Identify which cell holds the provided text, then report its [x, y] central coordinate. 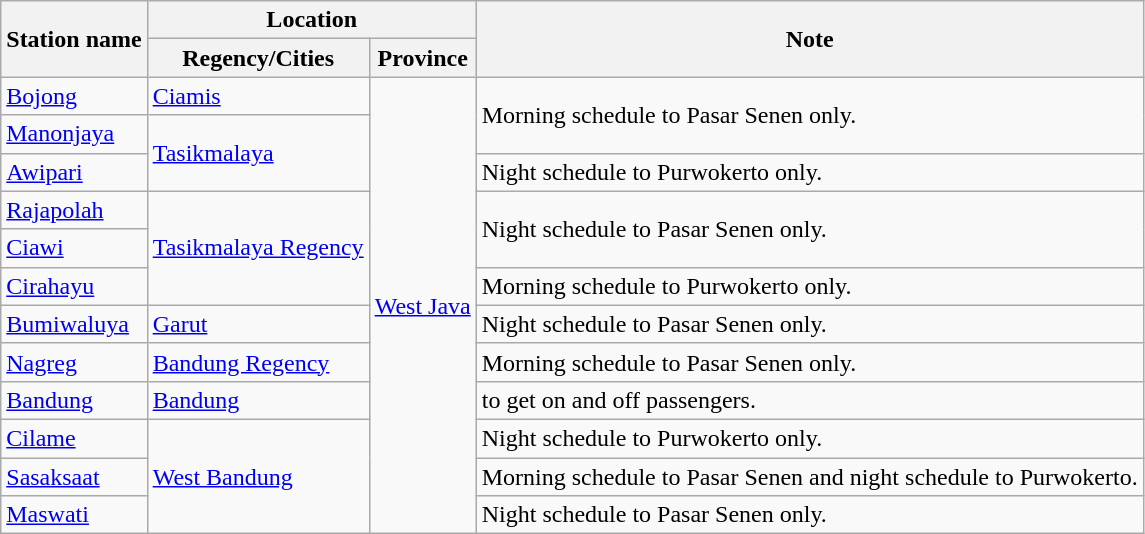
Morning schedule to Purwokerto only. [810, 286]
Morning schedule to Pasar Senen and night schedule to Purwokerto. [810, 477]
West Java [422, 306]
Bumiwaluya [74, 324]
to get on and off passengers. [810, 400]
Ciamis [258, 96]
Awipari [74, 172]
Province [422, 58]
West Bandung [258, 476]
Station name [74, 39]
Rajapolah [74, 210]
Cilame [74, 438]
Tasikmalaya Regency [258, 248]
Garut [258, 324]
Maswati [74, 515]
Regency/Cities [258, 58]
Location [312, 20]
Note [810, 39]
Tasikmalaya [258, 153]
Bojong [74, 96]
Cirahayu [74, 286]
Nagreg [74, 362]
Manonjaya [74, 134]
Bandung Regency [258, 362]
Ciawi [74, 248]
Sasaksaat [74, 477]
